Identify which cell holds the provided text, then report its (x, y) central coordinate. 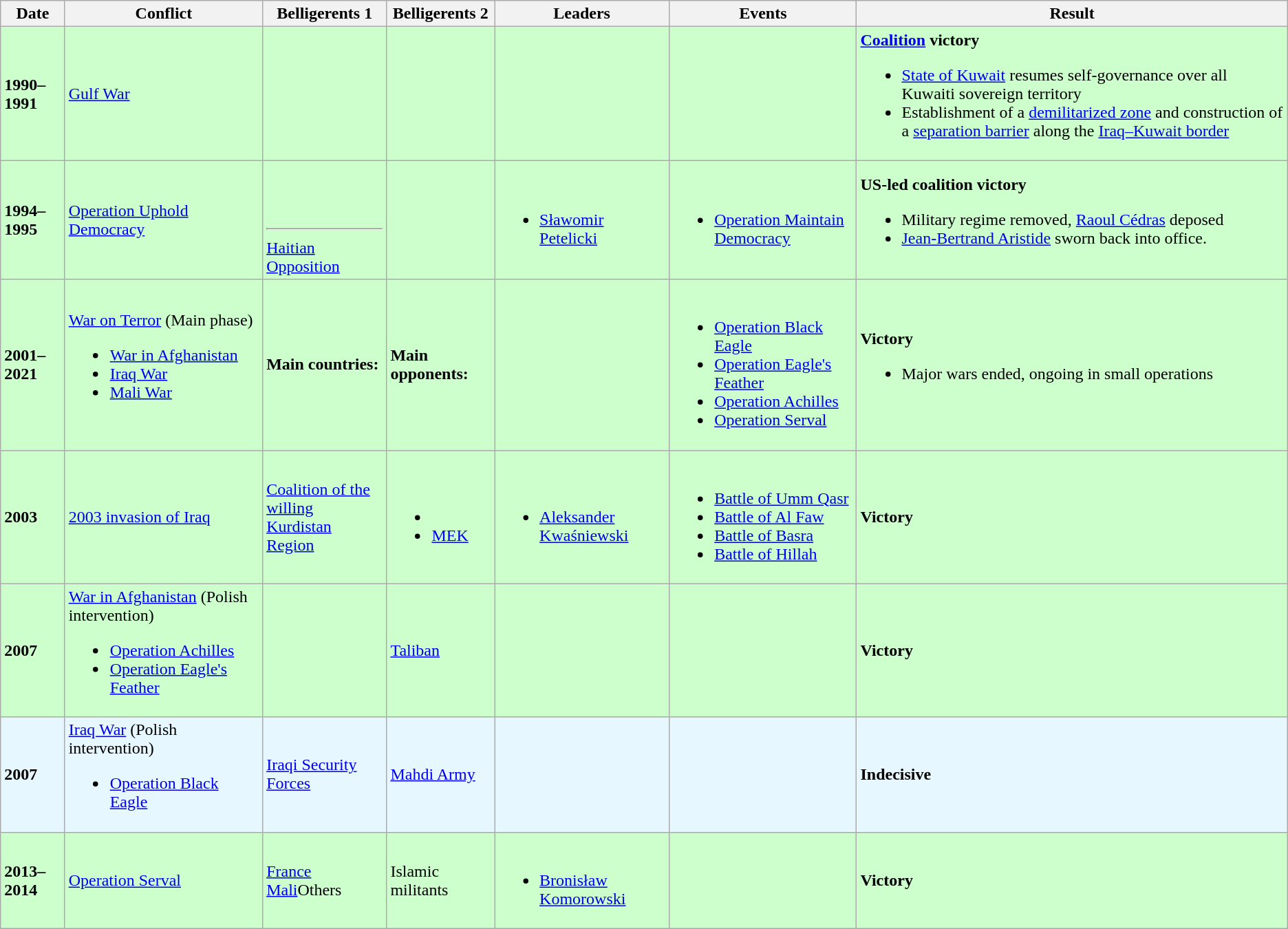
Operation Maintain Democracy (763, 220)
Events (763, 14)
Haitian Opposition (325, 220)
Date (33, 14)
Islamic militants (440, 880)
Belligerents 1 (325, 14)
Operation Serval (164, 880)
Main opponents: (440, 365)
1990–1991 (33, 94)
Sławomir Petelicki (582, 220)
2003 (33, 517)
Iraqi Security Forces (325, 775)
Operation Uphold Democracy (164, 220)
War on Terror (Main phase)War in AfghanistanIraq WarMali War (164, 365)
Bronisław Komorowski (582, 880)
Gulf War (164, 94)
Mahdi Army (440, 775)
MEK (440, 517)
2003 invasion of Iraq (164, 517)
War in Afghanistan (Polish intervention)Operation AchillesOperation Eagle's Feather (164, 650)
Taliban (440, 650)
Coalition of the willing Kurdistan Region (325, 517)
Iraq War (Polish intervention)Operation Black Eagle (164, 775)
Aleksander Kwaśniewski (582, 517)
Result (1072, 14)
2001–2021 (33, 365)
Belligerents 2 (440, 14)
Conflict (164, 14)
Main countries: (325, 365)
VictoryMajor wars ended, ongoing in small operations (1072, 365)
France MaliOthers (325, 880)
Leaders (582, 14)
2013–2014 (33, 880)
Operation Black EagleOperation Eagle's FeatherOperation AchillesOperation Serval (763, 365)
Battle of Umm QasrBattle of Al FawBattle of BasraBattle of Hillah (763, 517)
US-led coalition victoryMilitary regime removed, Raoul Cédras deposedJean-Bertrand Aristide sworn back into office. (1072, 220)
1994–1995 (33, 220)
Indecisive (1072, 775)
